Find where the given text appears and provide that cell's center as [x, y] coordinate. 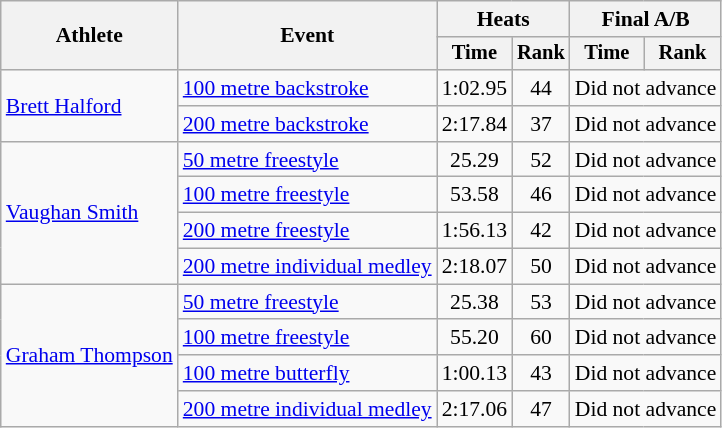
44 [541, 88]
200 metre backstroke [308, 124]
60 [541, 338]
52 [541, 160]
1:02.95 [474, 88]
200 metre freestyle [308, 231]
100 metre backstroke [308, 88]
Event [308, 36]
25.29 [474, 160]
37 [541, 124]
46 [541, 195]
Vaughan Smith [90, 213]
25.38 [474, 302]
53 [541, 302]
2:17.06 [474, 409]
Final A/B [646, 19]
50 [541, 267]
2:17.84 [474, 124]
100 metre butterfly [308, 373]
53.58 [474, 195]
2:18.07 [474, 267]
43 [541, 373]
55.20 [474, 338]
Graham Thompson [90, 355]
Brett Halford [90, 106]
1:56.13 [474, 231]
1:00.13 [474, 373]
42 [541, 231]
Athlete [90, 36]
47 [541, 409]
Heats [504, 19]
